Output the [X, Y] coordinate of the center of the cell containing the given text.  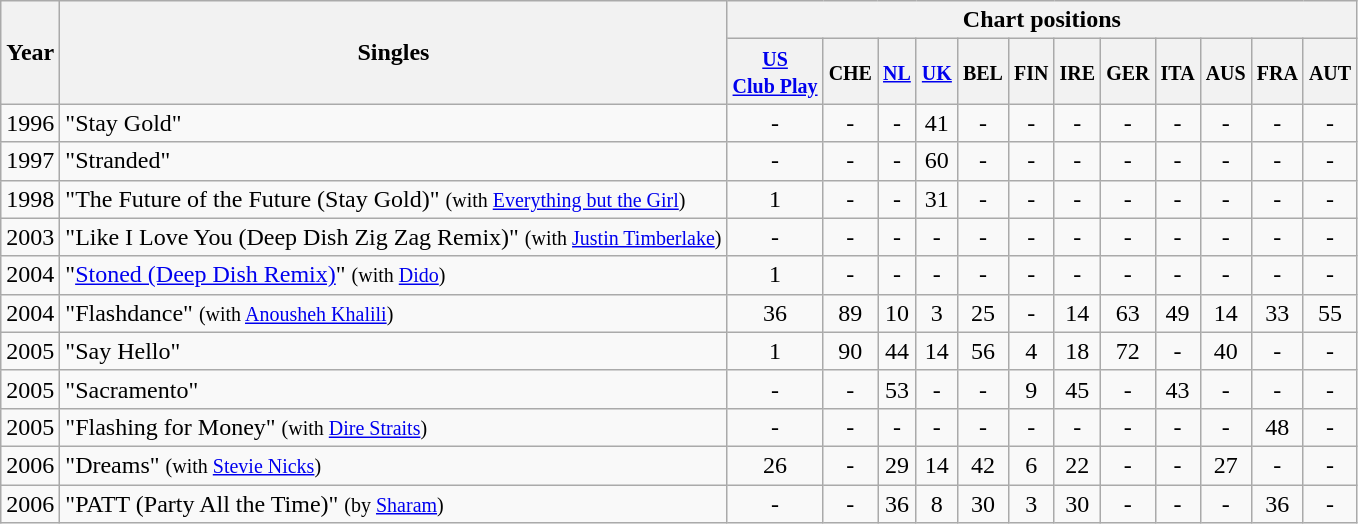
4 [1031, 351]
"PATT (Party All the Time)" (by Sharam) [394, 503]
63 [1128, 313]
"Stranded" [394, 161]
AUT [1330, 72]
Singles [394, 52]
AUS [1226, 72]
2003 [30, 237]
31 [936, 199]
89 [850, 313]
NL [898, 72]
42 [982, 465]
"Sacramento" [394, 389]
"Stay Gold" [394, 123]
USClub Play [775, 72]
"Dreams" (with Stevie Nicks) [394, 465]
44 [898, 351]
33 [1277, 313]
"Flashdance" (with Anousheh Khalili) [394, 313]
"The Future of the Future (Stay Gold)" (with Everything but the Girl) [394, 199]
"Stoned (Deep Dish Remix)" (with Dido) [394, 275]
29 [898, 465]
9 [1031, 389]
53 [898, 389]
10 [898, 313]
72 [1128, 351]
1996 [30, 123]
45 [1078, 389]
UK [936, 72]
8 [936, 503]
22 [1078, 465]
60 [936, 161]
"Flashing for Money" (with Dire Straits) [394, 427]
FRA [1277, 72]
BEL [982, 72]
Year [30, 52]
1997 [30, 161]
1998 [30, 199]
27 [1226, 465]
90 [850, 351]
18 [1078, 351]
40 [1226, 351]
"Like I Love You (Deep Dish Zig Zag Remix)" (with Justin Timberlake) [394, 237]
43 [1178, 389]
49 [1178, 313]
25 [982, 313]
41 [936, 123]
GER [1128, 72]
55 [1330, 313]
6 [1031, 465]
Chart positions [1042, 20]
56 [982, 351]
FIN [1031, 72]
ITA [1178, 72]
IRE [1078, 72]
CHE [850, 72]
26 [775, 465]
"Say Hello" [394, 351]
48 [1277, 427]
